Find where the given text appears and provide that cell's center as (x, y) coordinate. 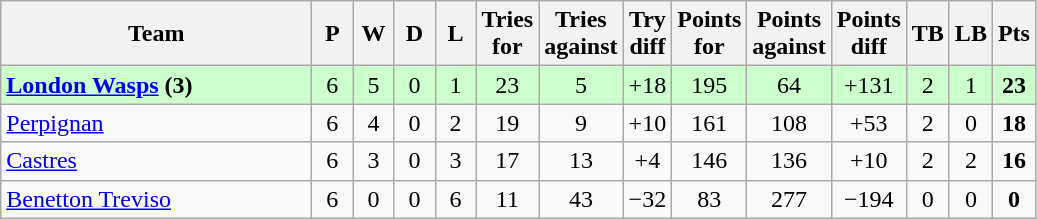
P (332, 34)
Try diff (648, 34)
Benetton Treviso (156, 199)
Tries against (581, 34)
D (414, 34)
Points for (710, 34)
W (374, 34)
+131 (868, 85)
43 (581, 199)
277 (789, 199)
Points diff (868, 34)
161 (710, 123)
Team (156, 34)
195 (710, 85)
+18 (648, 85)
64 (789, 85)
13 (581, 161)
19 (508, 123)
TB (928, 34)
16 (1014, 161)
18 (1014, 123)
83 (710, 199)
Points against (789, 34)
LB (970, 34)
108 (789, 123)
146 (710, 161)
London Wasps (3) (156, 85)
Tries for (508, 34)
Pts (1014, 34)
136 (789, 161)
−194 (868, 199)
+4 (648, 161)
−32 (648, 199)
17 (508, 161)
4 (374, 123)
Castres (156, 161)
+53 (868, 123)
9 (581, 123)
L (456, 34)
Perpignan (156, 123)
11 (508, 199)
